Determine the [X, Y] coordinate at the center of the cell enclosing the given text.  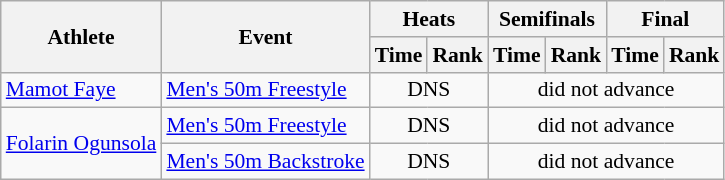
Event [265, 36]
Semifinals [547, 19]
Final [665, 19]
Mamot Faye [82, 90]
Men's 50m Backstroke [265, 162]
Athlete [82, 36]
Folarin Ogunsola [82, 144]
Heats [429, 19]
